Detect which cell encompasses the target text, then output its [x, y] center coordinate. 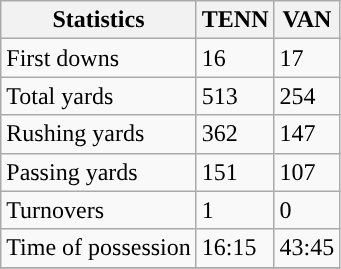
Rushing yards [99, 134]
Total yards [99, 96]
0 [307, 210]
17 [307, 58]
1 [235, 210]
VAN [307, 20]
107 [307, 172]
16 [235, 58]
Statistics [99, 20]
362 [235, 134]
TENN [235, 20]
Time of possession [99, 248]
Turnovers [99, 210]
Passing yards [99, 172]
254 [307, 96]
43:45 [307, 248]
513 [235, 96]
151 [235, 172]
16:15 [235, 248]
147 [307, 134]
First downs [99, 58]
